Find where the given text appears and provide that cell's center as (x, y) coordinate. 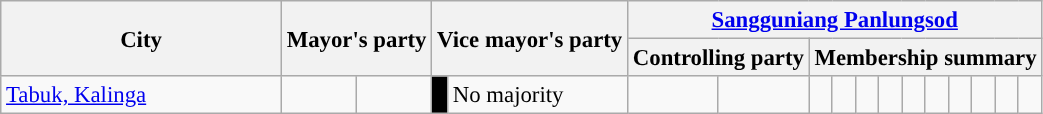
Mayor's party (356, 38)
Controlling party (719, 58)
Sangguniang Panlungsod (835, 20)
No majority (537, 95)
Membership summary (926, 58)
Tabuk, Kalinga (142, 95)
Vice mayor's party (530, 38)
City (142, 38)
